Locate the cell with the specified text and output its (X, Y) center coordinate. 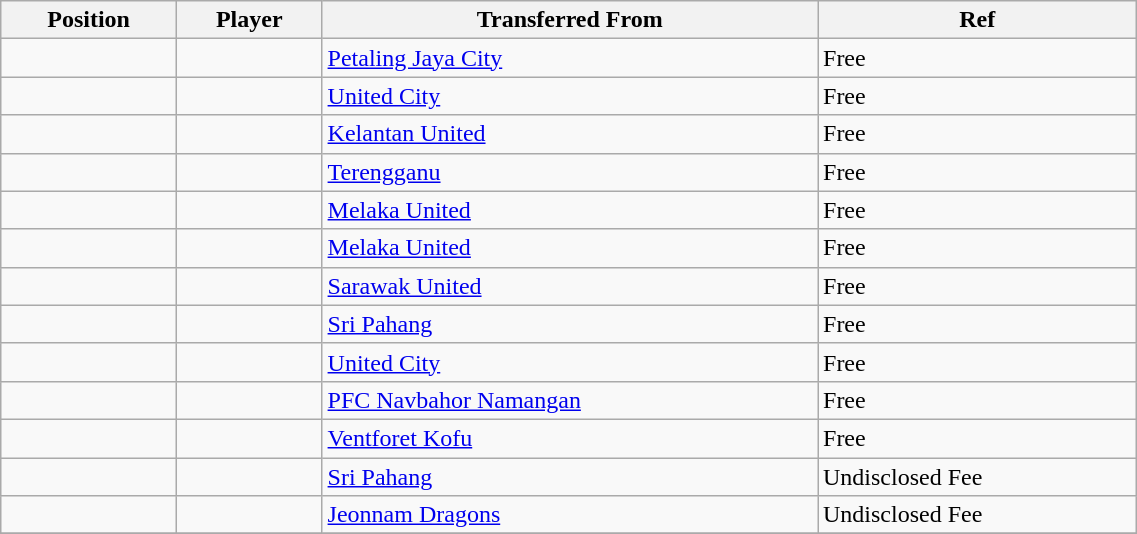
Ref (978, 20)
Petaling Jaya City (570, 58)
Kelantan United (570, 134)
Terengganu (570, 172)
Sarawak United (570, 286)
PFC Navbahor Namangan (570, 400)
Jeonnam Dragons (570, 515)
Ventforet Kofu (570, 438)
Transferred From (570, 20)
Position (89, 20)
Player (249, 20)
